Return the (X, Y) coordinate for the center point of the cell that contains the specified text.  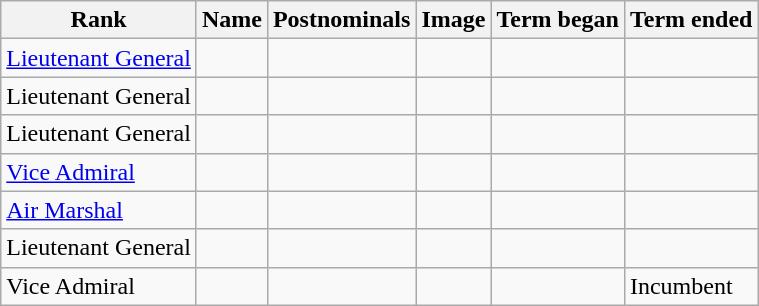
Name (232, 20)
Postnominals (341, 20)
Image (454, 20)
Term ended (691, 20)
Rank (99, 20)
Air Marshal (99, 210)
Incumbent (691, 286)
Term began (558, 20)
